Find where the given text appears and provide that cell's center as (X, Y) coordinate. 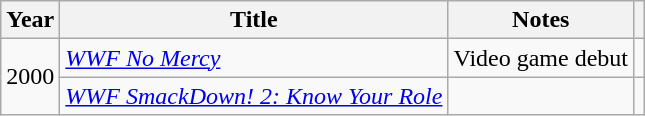
WWF SmackDown! 2: Know Your Role (254, 96)
Title (254, 20)
Year (30, 20)
2000 (30, 77)
Notes (541, 20)
Video game debut (541, 58)
WWF No Mercy (254, 58)
